Detect which cell encompasses the target text, then output its [x, y] center coordinate. 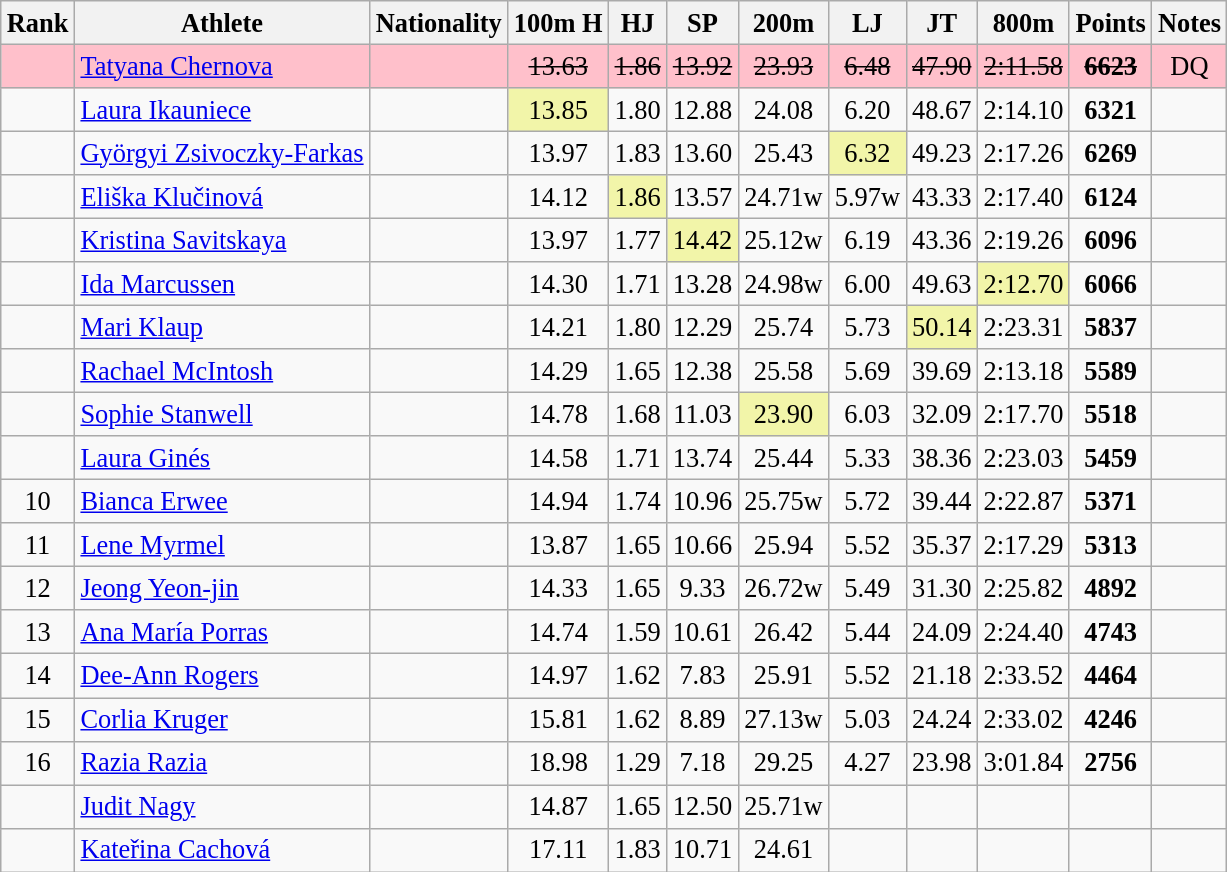
2:23.03 [1023, 458]
14.87 [558, 806]
2:17.29 [1023, 545]
2:17.40 [1023, 197]
13.60 [702, 153]
14.58 [558, 458]
Bianca Erwee [222, 501]
Dee-Ann Rogers [222, 676]
Eliška Klučinová [222, 197]
2:33.02 [1023, 719]
10.61 [702, 632]
14 [38, 676]
2:25.82 [1023, 588]
800m [1023, 22]
13.85 [558, 109]
25.94 [783, 545]
24.24 [942, 719]
13.87 [558, 545]
7.18 [702, 763]
Nationality [439, 22]
Tatyana Chernova [222, 66]
49.23 [942, 153]
14.21 [558, 327]
2:17.70 [1023, 414]
13.63 [558, 66]
3:01.84 [1023, 763]
23.98 [942, 763]
Lene Myrmel [222, 545]
7.83 [702, 676]
Laura Ginés [222, 458]
5.33 [868, 458]
13.28 [702, 284]
6.03 [868, 414]
6269 [1110, 153]
LJ [868, 22]
26.42 [783, 632]
39.69 [942, 371]
Judit Nagy [222, 806]
35.37 [942, 545]
4743 [1110, 632]
49.63 [942, 284]
Corlia Kruger [222, 719]
Rachael McIntosh [222, 371]
13.74 [702, 458]
24.08 [783, 109]
17.11 [558, 850]
DQ [1190, 66]
5589 [1110, 371]
5.03 [868, 719]
16 [38, 763]
2:22.87 [1023, 501]
14.97 [558, 676]
24.71w [783, 197]
5459 [1110, 458]
29.25 [783, 763]
2:11.58 [1023, 66]
15 [38, 719]
14.12 [558, 197]
1.74 [638, 501]
Sophie Stanwell [222, 414]
5313 [1110, 545]
1.29 [638, 763]
47.90 [942, 66]
Jeong Yeon-jin [222, 588]
4464 [1110, 676]
2:12.70 [1023, 284]
4892 [1110, 588]
27.13w [783, 719]
JT [942, 22]
23.93 [783, 66]
5.44 [868, 632]
6.19 [868, 240]
25.71w [783, 806]
21.18 [942, 676]
Kristina Savitskaya [222, 240]
2:13.18 [1023, 371]
4246 [1110, 719]
43.33 [942, 197]
12.29 [702, 327]
200m [783, 22]
15.81 [558, 719]
6096 [1110, 240]
14.29 [558, 371]
10.66 [702, 545]
6124 [1110, 197]
12.38 [702, 371]
12 [38, 588]
24.98w [783, 284]
38.36 [942, 458]
8.89 [702, 719]
Kateřina Cachová [222, 850]
13 [38, 632]
14.74 [558, 632]
6.32 [868, 153]
14.33 [558, 588]
1.59 [638, 632]
6321 [1110, 109]
2:24.40 [1023, 632]
13.92 [702, 66]
23.90 [783, 414]
100m H [558, 22]
5.97w [868, 197]
24.09 [942, 632]
HJ [638, 22]
25.44 [783, 458]
6.20 [868, 109]
5.49 [868, 588]
24.61 [783, 850]
14.42 [702, 240]
25.74 [783, 327]
25.12w [783, 240]
18.98 [558, 763]
50.14 [942, 327]
12.88 [702, 109]
13.57 [702, 197]
10.96 [702, 501]
14.78 [558, 414]
6066 [1110, 284]
10 [38, 501]
11 [38, 545]
Rank [38, 22]
Ana María Porras [222, 632]
Györgyi Zsivoczky-Farkas [222, 153]
11.03 [702, 414]
12.50 [702, 806]
14.30 [558, 284]
25.58 [783, 371]
Athlete [222, 22]
43.36 [942, 240]
5.69 [868, 371]
2:17.26 [1023, 153]
32.09 [942, 414]
2:14.10 [1023, 109]
25.75w [783, 501]
2:33.52 [1023, 676]
4.27 [868, 763]
25.91 [783, 676]
39.44 [942, 501]
6.00 [868, 284]
2756 [1110, 763]
5.73 [868, 327]
14.94 [558, 501]
9.33 [702, 588]
Notes [1190, 22]
26.72w [783, 588]
5.72 [868, 501]
6623 [1110, 66]
25.43 [783, 153]
Razia Razia [222, 763]
2:23.31 [1023, 327]
10.71 [702, 850]
31.30 [942, 588]
Ida Marcussen [222, 284]
1.68 [638, 414]
6.48 [868, 66]
Laura Ikauniece [222, 109]
1.77 [638, 240]
5837 [1110, 327]
2:19.26 [1023, 240]
48.67 [942, 109]
5518 [1110, 414]
SP [702, 22]
5371 [1110, 501]
Points [1110, 22]
Mari Klaup [222, 327]
